Detect which cell encompasses the target text, then output its (X, Y) center coordinate. 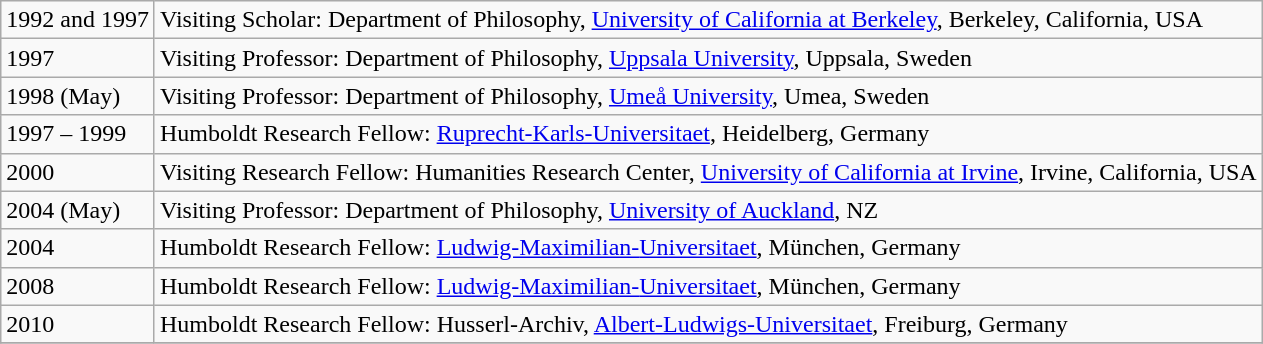
1998 (May) (78, 96)
2000 (78, 172)
Visiting Professor: Department of Philosophy, Uppsala University, Uppsala, Sweden (708, 58)
Visiting Professor: Department of Philosophy, Umeå University, Umea, Sweden (708, 96)
2008 (78, 286)
2010 (78, 324)
Humboldt Research Fellow: Ruprecht-Karls-Universitaet, Heidelberg, Germany (708, 134)
Visiting Scholar: Department of Philosophy, University of California at Berkeley, Berkeley, California, USA (708, 20)
1992 and 1997 (78, 20)
2004 (May) (78, 210)
Humboldt Research Fellow: Husserl-Archiv, Albert-Ludwigs-Universitaet, Freiburg, Germany (708, 324)
2004 (78, 248)
Visiting Professor: Department of Philosophy, University of Auckland, NZ (708, 210)
1997 (78, 58)
1997 – 1999 (78, 134)
Visiting Research Fellow: Humanities Research Center, University of California at Irvine, Irvine, California, USA (708, 172)
